Provide the [X, Y] coordinate of the cell's center where the given text is located.  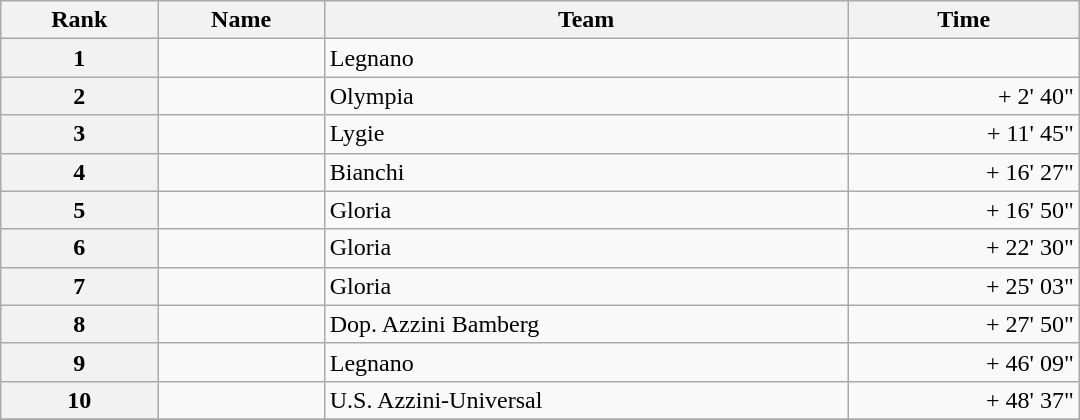
+ 16' 27" [964, 172]
+ 11' 45" [964, 134]
5 [80, 210]
6 [80, 248]
Rank [80, 20]
Name [241, 20]
3 [80, 134]
7 [80, 286]
Bianchi [586, 172]
+ 22' 30" [964, 248]
+ 46' 09" [964, 362]
Lygie [586, 134]
+ 25' 03" [964, 286]
8 [80, 324]
+ 16' 50" [964, 210]
4 [80, 172]
+ 2' 40" [964, 96]
U.S. Azzini-Universal [586, 400]
Team [586, 20]
Time [964, 20]
10 [80, 400]
Olympia [586, 96]
+ 48' 37" [964, 400]
1 [80, 58]
9 [80, 362]
2 [80, 96]
+ 27' 50" [964, 324]
Dop. Azzini Bamberg [586, 324]
